For the text-containing cell, return its midpoint in (x, y) coordinate format. 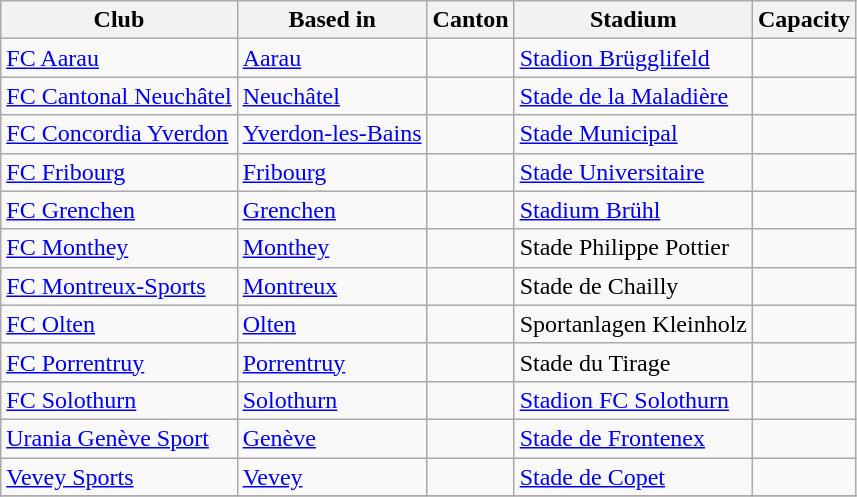
Stade Universitaire (633, 172)
Genève (332, 438)
Stade de Frontenex (633, 438)
FC Concordia Yverdon (119, 134)
Stadion Brügglifeld (633, 58)
Stadium (633, 20)
Neuchâtel (332, 96)
Stade Municipal (633, 134)
Based in (332, 20)
Sportanlagen Kleinholz (633, 324)
Porrentruy (332, 362)
Stade de la Maladière (633, 96)
Urania Genève Sport (119, 438)
FC Aarau (119, 58)
FC Fribourg (119, 172)
Stade de Chailly (633, 286)
FC Monthey (119, 248)
Aarau (332, 58)
Yverdon-les-Bains (332, 134)
Solothurn (332, 400)
Montreux (332, 286)
FC Cantonal Neuchâtel (119, 96)
Club (119, 20)
Monthey (332, 248)
Capacity (804, 20)
Stadium Brühl (633, 210)
FC Porrentruy (119, 362)
Stade du Tirage (633, 362)
Vevey Sports (119, 477)
FC Solothurn (119, 400)
FC Grenchen (119, 210)
Vevey (332, 477)
Olten (332, 324)
Stade Philippe Pottier (633, 248)
Stadion FC Solothurn (633, 400)
Stade de Copet (633, 477)
Fribourg (332, 172)
Canton (470, 20)
FC Montreux-Sports (119, 286)
Grenchen (332, 210)
FC Olten (119, 324)
